Locate the cell with the specified text and output its (x, y) center coordinate. 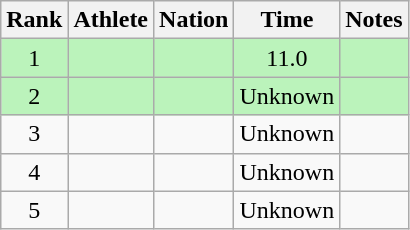
Athlete (111, 20)
1 (34, 58)
4 (34, 172)
5 (34, 210)
Time (287, 20)
Notes (374, 20)
3 (34, 134)
Rank (34, 20)
11.0 (287, 58)
Nation (194, 20)
2 (34, 96)
